Extract the (x, y) coordinate from the center of the cell holding the provided text.  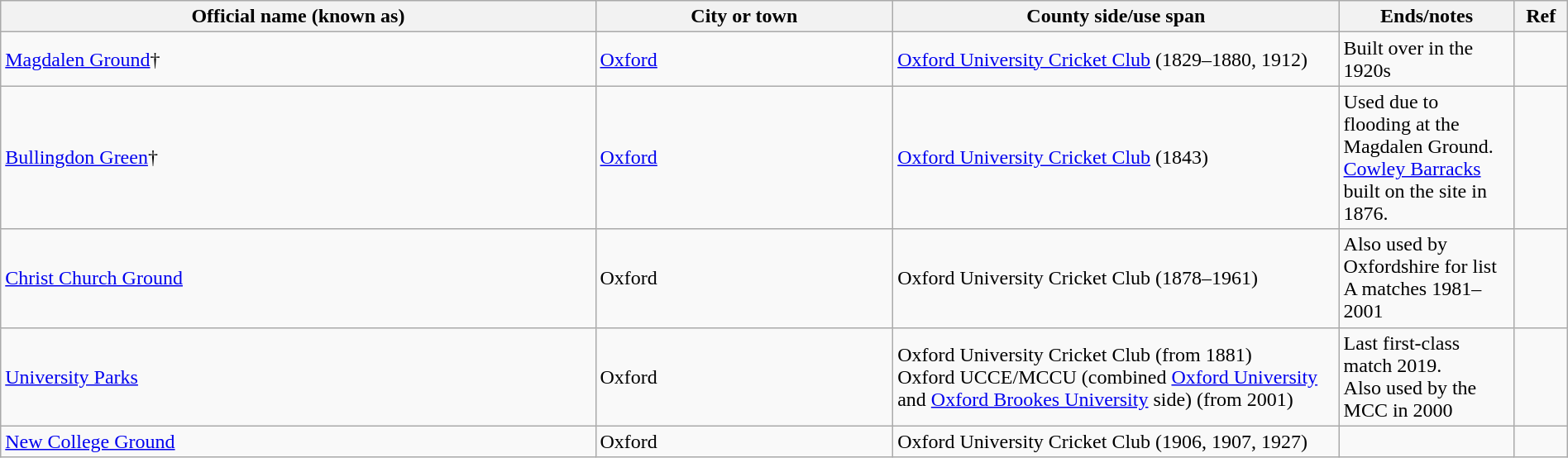
Oxford University Cricket Club (1843) (1116, 157)
Ref (1541, 17)
Last first-class match 2019.Also used by the MCC in 2000 (1427, 377)
County side/use span (1116, 17)
City or town (744, 17)
Official name (known as) (298, 17)
Used due to flooding at the Magdalen Ground. Cowley Barracks built on the site in 1876. (1427, 157)
Bullingdon Green† (298, 157)
Ends/notes (1427, 17)
Christ Church Ground (298, 278)
Oxford University Cricket Club (from 1881) Oxford UCCE/MCCU (combined Oxford University and Oxford Brookes University side) (from 2001) (1116, 377)
Also used by Oxfordshire for list A matches 1981–2001 (1427, 278)
New College Ground (298, 441)
Oxford University Cricket Club (1878–1961) (1116, 278)
Oxford University Cricket Club (1829–1880, 1912) (1116, 60)
Built over in the 1920s (1427, 60)
Magdalen Ground† (298, 60)
Oxford University Cricket Club (1906, 1907, 1927) (1116, 441)
University Parks (298, 377)
